Identify which cell holds the provided text, then report its (X, Y) central coordinate. 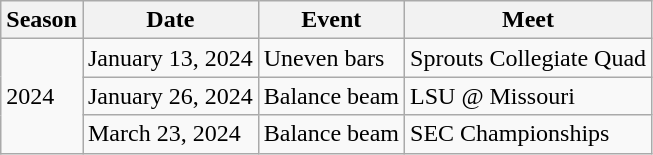
January 13, 2024 (170, 58)
Event (331, 20)
Uneven bars (331, 58)
March 23, 2024 (170, 134)
January 26, 2024 (170, 96)
2024 (42, 96)
Date (170, 20)
LSU @ Missouri (528, 96)
Meet (528, 20)
Season (42, 20)
Sprouts Collegiate Quad (528, 58)
SEC Championships (528, 134)
